For the text-containing cell, return its midpoint in (x, y) coordinate format. 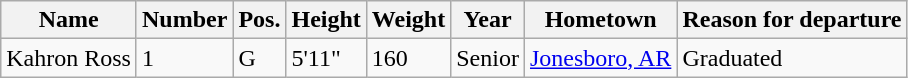
Number (184, 20)
G (260, 58)
1 (184, 58)
Kahron Ross (69, 58)
Hometown (600, 20)
5'11" (326, 58)
Pos. (260, 20)
Name (69, 20)
Jonesboro, AR (600, 58)
Height (326, 20)
160 (408, 58)
Weight (408, 20)
Graduated (792, 58)
Senior (488, 58)
Year (488, 20)
Reason for departure (792, 20)
